Locate the cell with the specified text and output its (X, Y) center coordinate. 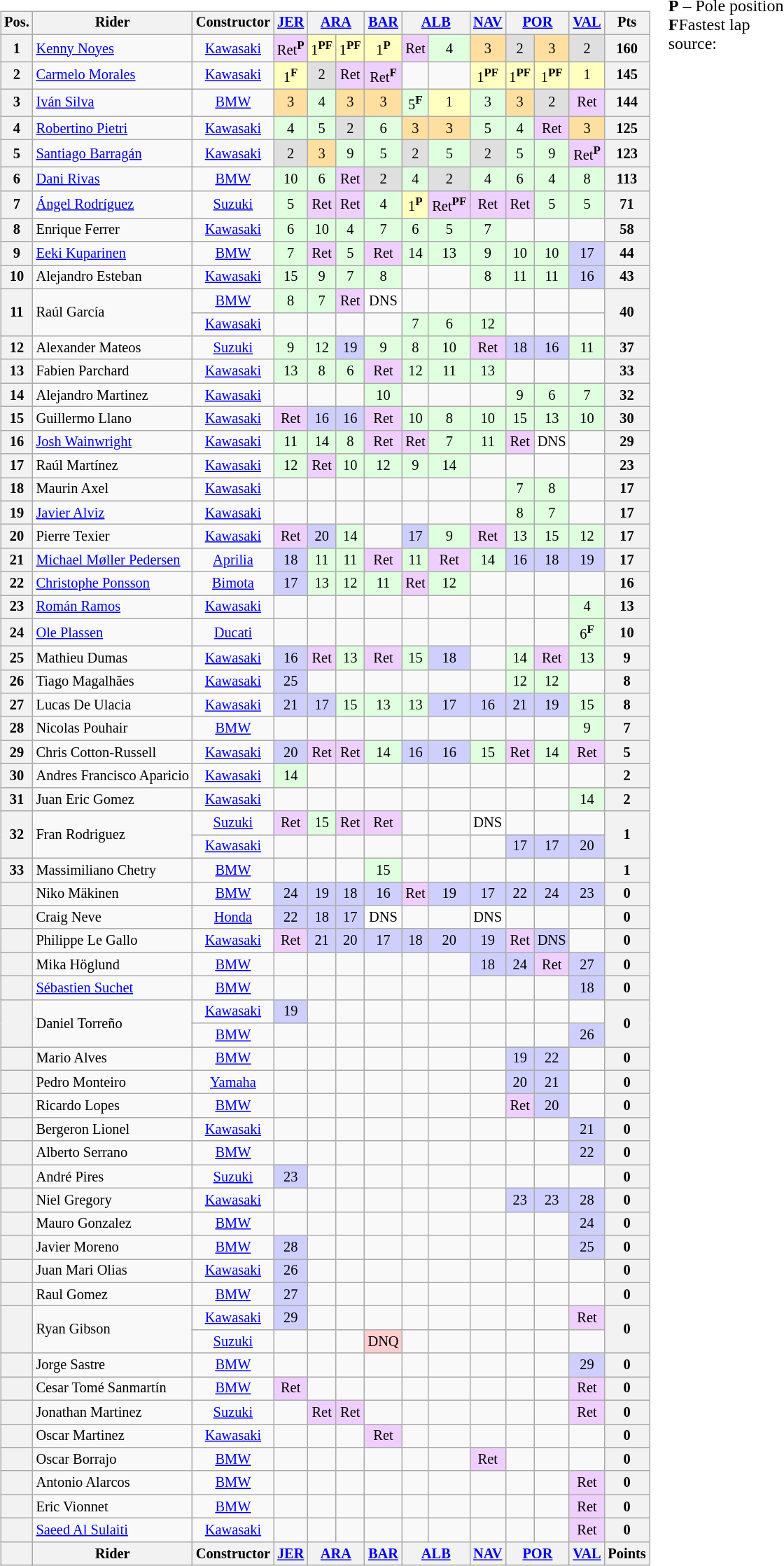
58 (627, 230)
Jonathan Martinez (113, 1412)
44 (627, 254)
Mario Alves (113, 1059)
Daniel Torreño (113, 1023)
Javier Moreno (113, 1247)
Eric Vionnet (113, 1506)
Pos. (17, 23)
Alejandro Martinez (113, 395)
Niel Gregory (113, 1200)
Jorge Sastre (113, 1365)
Ricardo Lopes (113, 1106)
125 (627, 128)
Mathieu Dumas (113, 658)
Massimiliano Chetry (113, 870)
6F (587, 633)
1F (290, 76)
Yamaha (233, 1082)
Cesar Tomé Sanmartín (113, 1389)
Alexander Mateos (113, 348)
Kenny Noyes (113, 48)
Josh Wainwright (113, 442)
Craig Neve (113, 917)
145 (627, 76)
Mauro Gonzalez (113, 1224)
43 (627, 277)
Points (627, 1553)
Aprilia (233, 560)
André Pires (113, 1177)
Raúl García (113, 312)
Michael Møller Pedersen (113, 560)
Alejandro Esteban (113, 277)
Maurin Axel (113, 490)
RetF (384, 76)
Guillermo Llano (113, 419)
Ducati (233, 633)
Iván Silva (113, 102)
Bergeron Lionel (113, 1130)
Oscar Borrajo (113, 1460)
Carmelo Morales (113, 76)
Pts (627, 23)
Ángel Rodríguez (113, 205)
Raúl Martínez (113, 466)
Fabien Parchard (113, 371)
Juan Eric Gomez (113, 799)
5F (415, 102)
Fran Rodriguez (113, 835)
Mika Höglund (113, 964)
Antonio Alarcos (113, 1483)
Philippe Le Gallo (113, 941)
Nicolas Pouhair (113, 728)
113 (627, 179)
Eeki Kuparinen (113, 254)
160 (627, 48)
Oscar Martinez (113, 1436)
Ole Plassen (113, 633)
Bimota (233, 583)
Enrique Ferrer (113, 230)
Raul Gomez (113, 1294)
144 (627, 102)
Christophe Ponsson (113, 583)
Santiago Barragán (113, 154)
Ryan Gibson (113, 1329)
Saeed Al Sulaiti (113, 1530)
Andres Francisco Aparicio (113, 776)
Honda (233, 917)
RetPF (449, 205)
Alberto Serrano (113, 1153)
Lucas De Ulacia (113, 705)
Tiago Magalhães (113, 681)
Robertino Pietri (113, 128)
Sébastien Suchet (113, 988)
DNQ (384, 1342)
31 (17, 799)
Román Ramos (113, 607)
Chris Cotton-Russell (113, 752)
Pierre Texier (113, 536)
Pedro Monteiro (113, 1082)
123 (627, 154)
Dani Rivas (113, 179)
Niko Mäkinen (113, 894)
Juan Mari Olias (113, 1271)
40 (627, 312)
Javier Alviz (113, 513)
37 (627, 348)
71 (627, 205)
